Search for the cell housing the specified text and yield its (x, y) center coordinate. 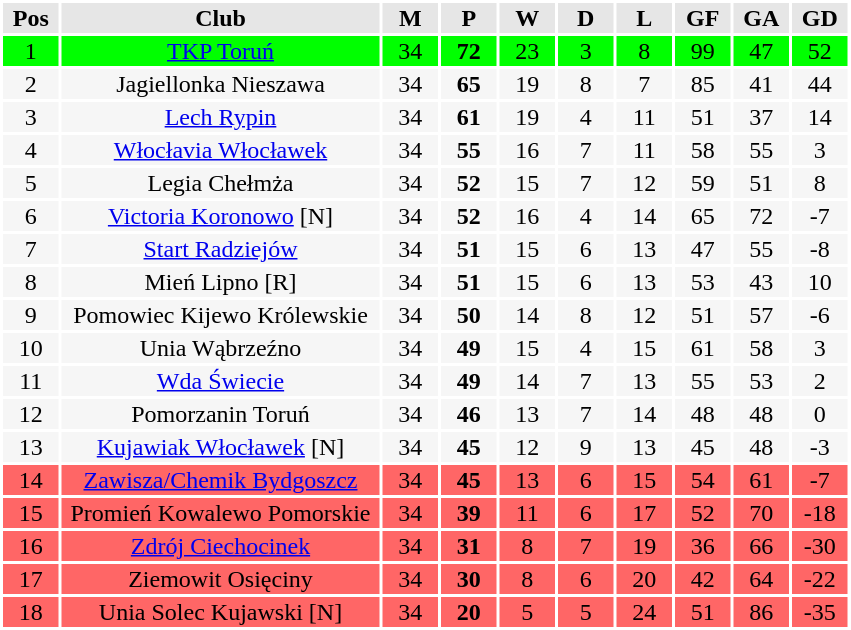
-18 (820, 513)
-22 (820, 579)
43 (762, 282)
42 (703, 579)
W (528, 18)
-6 (820, 315)
31 (469, 546)
23 (528, 51)
24 (644, 612)
Włocłavia Włocławek (221, 150)
36 (703, 546)
Pomorzanin Toruń (221, 414)
GF (703, 18)
Wda Świecie (221, 381)
Pomowiec Kijewo Królewskie (221, 315)
TKP Toruń (221, 51)
1 (31, 51)
-35 (820, 612)
Jagiellonka Nieszawa (221, 84)
39 (469, 513)
44 (820, 84)
GA (762, 18)
54 (703, 480)
66 (762, 546)
Zdrój Ciechocinek (221, 546)
0 (820, 414)
L (644, 18)
-30 (820, 546)
Lech Rypin (221, 117)
Start Radziejów (221, 249)
86 (762, 612)
46 (469, 414)
70 (762, 513)
Promień Kowalewo Pomorskie (221, 513)
57 (762, 315)
Club (221, 18)
Mień Lipno [R] (221, 282)
P (469, 18)
18 (31, 612)
85 (703, 84)
30 (469, 579)
-3 (820, 447)
41 (762, 84)
Kujawiak Włocławek [N] (221, 447)
Zawisza/Chemik Bydgoszcz (221, 480)
Victoria Koronowo [N] (221, 216)
37 (762, 117)
50 (469, 315)
99 (703, 51)
Ziemowit Osięciny (221, 579)
Pos (31, 18)
M (410, 18)
D (586, 18)
64 (762, 579)
Unia Wąbrzeźno (221, 348)
GD (820, 18)
-8 (820, 249)
Unia Solec Kujawski [N] (221, 612)
59 (703, 183)
Legia Chełmża (221, 183)
